Pinpoint the cell where the given text exists, returning its [X, Y] midpoint coordinate. 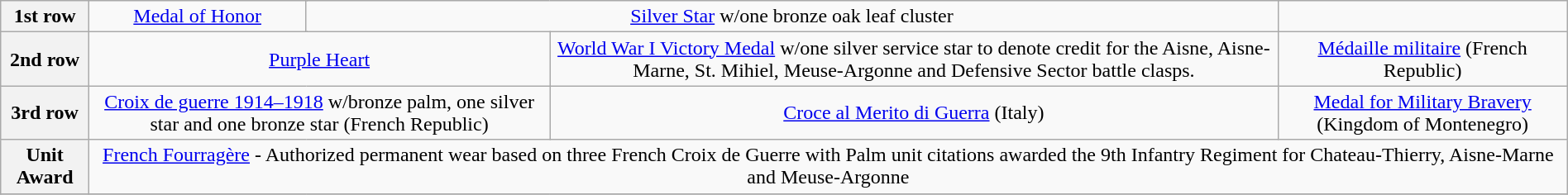
Medal for Military Bravery (Kingdom of Montenegro) [1422, 112]
Medal of Honor [197, 17]
Purple Heart [319, 59]
3rd row [45, 112]
Unit Award [45, 167]
Silver Star w/one bronze oak leaf cluster [792, 17]
2nd row [45, 59]
Croix de guerre 1914–1918 w/bronze palm, one silver star and one bronze star (French Republic) [319, 112]
Croce al Merito di Guerra (Italy) [914, 112]
Médaille militaire (French Republic) [1422, 59]
1st row [45, 17]
